Determine the [X, Y] coordinate at the center of the cell enclosing the given text.  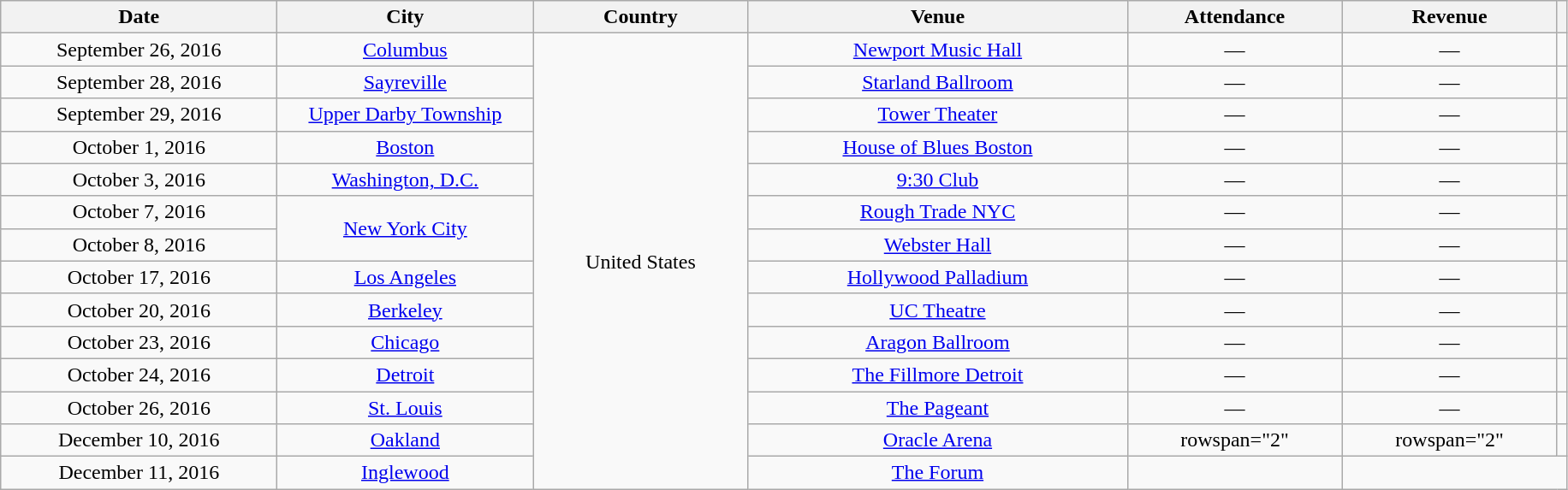
December 10, 2016 [139, 440]
Chicago [406, 342]
Washington, D.C. [406, 180]
October 23, 2016 [139, 342]
Aragon Ballroom [938, 342]
City [406, 17]
October 24, 2016 [139, 375]
September 26, 2016 [139, 50]
Revenue [1450, 17]
Rough Trade NYC [938, 212]
New York City [406, 228]
October 3, 2016 [139, 180]
Oracle Arena [938, 440]
Berkeley [406, 310]
Upper Darby Township [406, 115]
Columbus [406, 50]
Starland Ballroom [938, 82]
The Fillmore Detroit [938, 375]
House of Blues Boston [938, 147]
St. Louis [406, 408]
United States [640, 262]
Sayreville [406, 82]
October 17, 2016 [139, 277]
Venue [938, 17]
October 7, 2016 [139, 212]
The Forum [938, 473]
December 11, 2016 [139, 473]
The Pageant [938, 408]
UC Theatre [938, 310]
Detroit [406, 375]
October 26, 2016 [139, 408]
October 8, 2016 [139, 245]
Tower Theater [938, 115]
September 28, 2016 [139, 82]
Boston [406, 147]
Webster Hall [938, 245]
Inglewood [406, 473]
Date [139, 17]
Oakland [406, 440]
October 1, 2016 [139, 147]
September 29, 2016 [139, 115]
Newport Music Hall [938, 50]
October 20, 2016 [139, 310]
9:30 Club [938, 180]
Los Angeles [406, 277]
Country [640, 17]
Hollywood Palladium [938, 277]
Attendance [1234, 17]
